Capture the cell that displays the provided text and extract its [x, y] central coordinate. 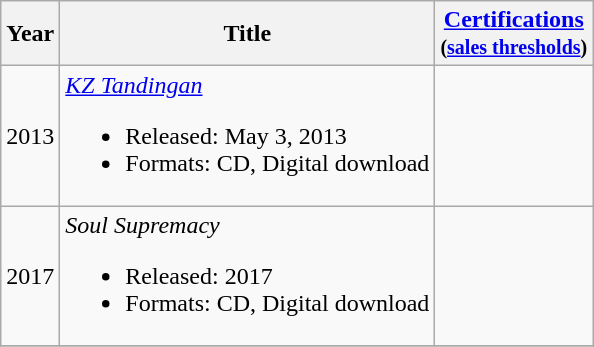
KZ TandinganReleased: May 3, 2013Formats: CD, Digital download [248, 136]
Year [30, 34]
Title [248, 34]
Soul SupremacyReleased: 2017Formats: CD, Digital download [248, 276]
Certifications(sales thresholds) [514, 34]
2013 [30, 136]
2017 [30, 276]
